Provide the (X, Y) coordinate of the cell's center where the given text is located.  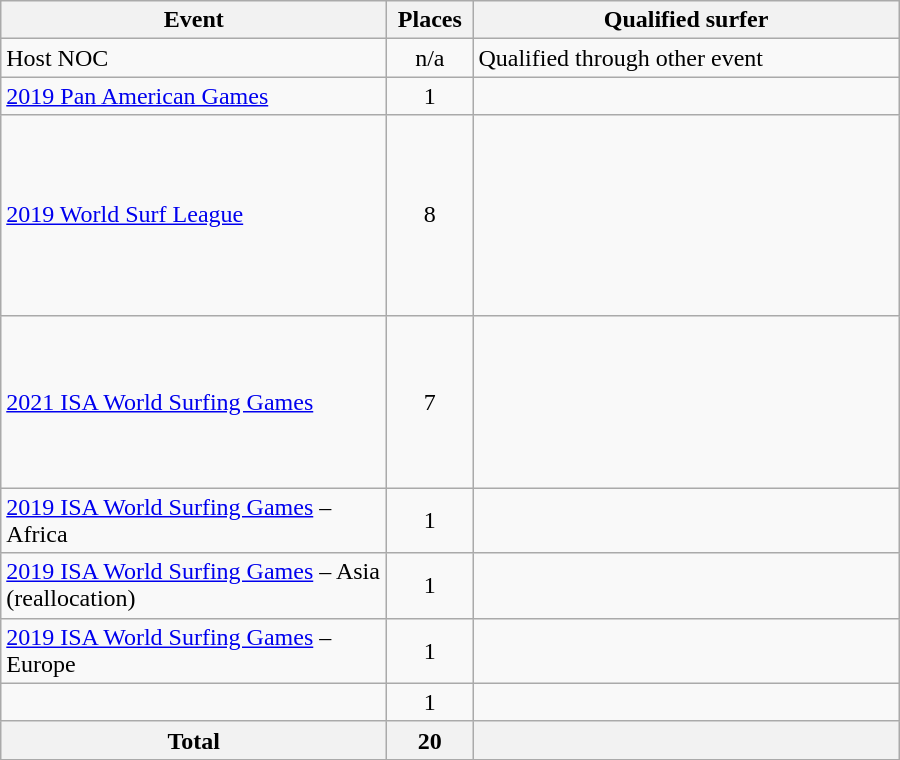
2019 ISA World Surfing Games – Asia (reallocation) (194, 586)
8 (430, 215)
2019 World Surf League (194, 215)
Places (430, 20)
Host NOC (194, 58)
Qualified through other event (686, 58)
Total (194, 740)
2019 ISA World Surfing Games – Africa (194, 520)
20 (430, 740)
Event (194, 20)
2019 ISA World Surfing Games – Europe (194, 650)
Qualified surfer (686, 20)
2019 Pan American Games (194, 96)
2021 ISA World Surfing Games (194, 402)
n/a (430, 58)
7 (430, 402)
